Return the (x, y) coordinate for the center point of the cell that contains the specified text.  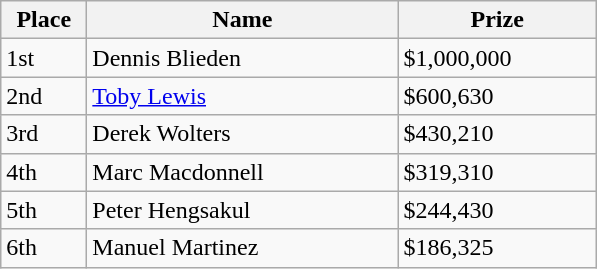
Dennis Blieden (242, 58)
$600,630 (498, 96)
5th (44, 210)
Place (44, 20)
Name (242, 20)
Toby Lewis (242, 96)
Prize (498, 20)
Peter Hengsakul (242, 210)
$319,310 (498, 172)
1st (44, 58)
Marc Macdonnell (242, 172)
$1,000,000 (498, 58)
Derek Wolters (242, 134)
4th (44, 172)
$430,210 (498, 134)
2nd (44, 96)
$244,430 (498, 210)
6th (44, 248)
Manuel Martinez (242, 248)
3rd (44, 134)
$186,325 (498, 248)
